Return the (x, y) coordinate for the center point of the cell that contains the specified text.  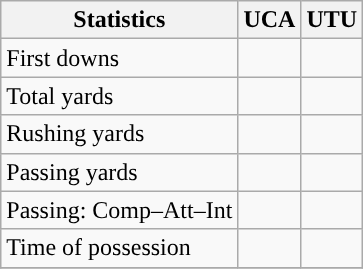
Time of possession (120, 248)
UTU (332, 20)
Total yards (120, 96)
First downs (120, 58)
Rushing yards (120, 134)
Passing: Comp–Att–Int (120, 210)
UCA (270, 20)
Passing yards (120, 172)
Statistics (120, 20)
